Search for the cell housing the specified text and yield its (X, Y) center coordinate. 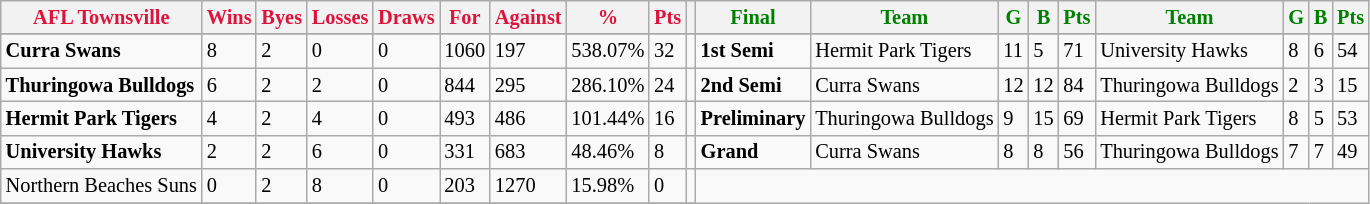
Losses (340, 17)
1st Semi (754, 51)
24 (668, 85)
48.46% (608, 152)
197 (528, 51)
69 (1078, 118)
54 (1350, 51)
16 (668, 118)
AFL Townsville (102, 17)
Northern Beaches Suns (102, 186)
493 (465, 118)
56 (1078, 152)
9 (1013, 118)
1060 (465, 51)
286.10% (608, 85)
683 (528, 152)
486 (528, 118)
331 (465, 152)
538.07% (608, 51)
71 (1078, 51)
203 (465, 186)
295 (528, 85)
Final (754, 17)
% (608, 17)
Wins (230, 17)
Preliminary (754, 118)
Byes (281, 17)
49 (1350, 152)
Against (528, 17)
84 (1078, 85)
53 (1350, 118)
3 (1320, 85)
2nd Semi (754, 85)
15.98% (608, 186)
For (465, 17)
101.44% (608, 118)
Draws (406, 17)
11 (1013, 51)
1270 (528, 186)
Grand (754, 152)
844 (465, 85)
32 (668, 51)
